For the text-containing cell, return its midpoint in (x, y) coordinate format. 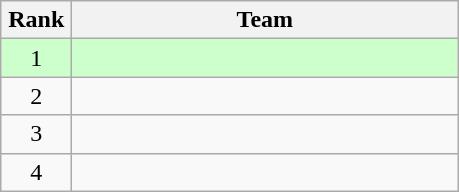
Team (265, 20)
3 (36, 134)
2 (36, 96)
4 (36, 172)
Rank (36, 20)
1 (36, 58)
